Find where the given text appears and provide that cell's center as (X, Y) coordinate. 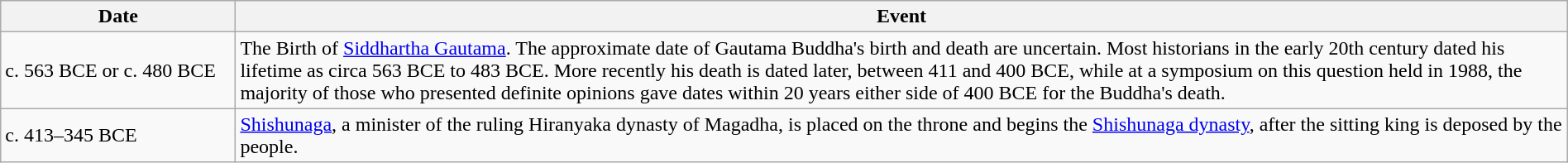
c. 413–345 BCE (118, 136)
c. 563 BCE or c. 480 BCE (118, 70)
Event (901, 17)
Date (118, 17)
